Output the (x, y) coordinate of the center of the cell containing the given text.  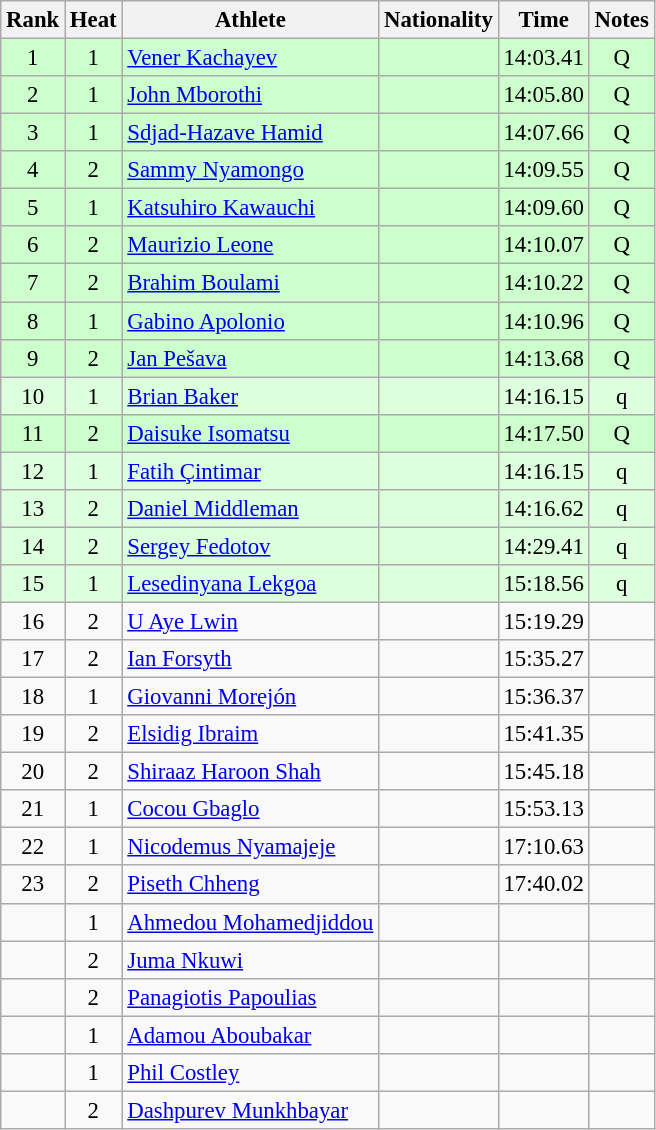
Time (544, 20)
15:36.37 (544, 697)
U Aye Lwin (250, 621)
14:10.96 (544, 321)
6 (33, 245)
Shiraaz Haroon Shah (250, 772)
14:09.60 (544, 208)
14:10.22 (544, 283)
John Mborothi (250, 95)
Elsidig Ibraim (250, 734)
Giovanni Morejón (250, 697)
19 (33, 734)
13 (33, 509)
Athlete (250, 20)
23 (33, 885)
14:05.80 (544, 95)
5 (33, 208)
15:41.35 (544, 734)
7 (33, 283)
3 (33, 133)
Notes (622, 20)
15 (33, 584)
Cocou Gbaglo (250, 809)
Sammy Nyamongo (250, 170)
15:35.27 (544, 659)
Piseth Chheng (250, 885)
Ian Forsyth (250, 659)
14:03.41 (544, 58)
Gabino Apolonio (250, 321)
10 (33, 396)
Dashpurev Munkhbayar (250, 1110)
14:09.55 (544, 170)
Heat (94, 20)
20 (33, 772)
4 (33, 170)
16 (33, 621)
15:53.13 (544, 809)
Daisuke Isomatsu (250, 433)
Nicodemus Nyamajeje (250, 847)
Brian Baker (250, 396)
17:10.63 (544, 847)
Phil Costley (250, 1073)
15:45.18 (544, 772)
14:13.68 (544, 358)
Jan Pešava (250, 358)
Sdjad-Hazave Hamid (250, 133)
15:19.29 (544, 621)
9 (33, 358)
Katsuhiro Kawauchi (250, 208)
Sergey Fedotov (250, 546)
14:10.07 (544, 245)
17:40.02 (544, 885)
14:16.62 (544, 509)
Nationality (438, 20)
Brahim Boulami (250, 283)
Maurizio Leone (250, 245)
18 (33, 697)
17 (33, 659)
14 (33, 546)
8 (33, 321)
11 (33, 433)
15:18.56 (544, 584)
14:29.41 (544, 546)
14:17.50 (544, 433)
Ahmedou Mohamedjiddou (250, 922)
21 (33, 809)
Juma Nkuwi (250, 960)
Daniel Middleman (250, 509)
22 (33, 847)
Fatih Çintimar (250, 471)
12 (33, 471)
Rank (33, 20)
Adamou Aboubakar (250, 1035)
14:07.66 (544, 133)
Lesedinyana Lekgoa (250, 584)
Vener Kachayev (250, 58)
Panagiotis Papoulias (250, 997)
